Capture the cell that displays the provided text and extract its (X, Y) central coordinate. 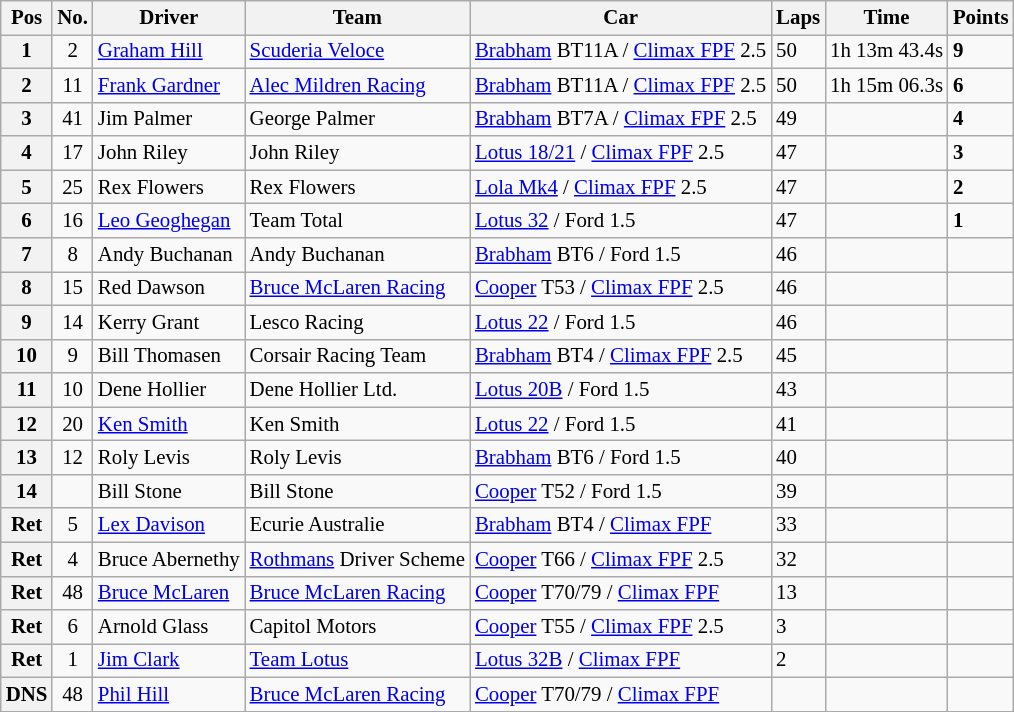
Scuderia Veloce (358, 51)
7 (27, 255)
1h 13m 43.4s (886, 51)
George Palmer (358, 119)
Lotus 20B / Ford 1.5 (620, 390)
Rothmans Driver Scheme (358, 559)
Brabham BT4 / Climax FPF 2.5 (620, 356)
Lola Mk4 / Climax FPF 2.5 (620, 187)
49 (798, 119)
DNS (27, 695)
Lotus 32B / Climax FPF (620, 661)
Cooper T53 / Climax FPF 2.5 (620, 288)
Bruce Abernethy (169, 559)
Time (886, 18)
Cooper T55 / Climax FPF 2.5 (620, 627)
Car (620, 18)
Lotus 32 / Ford 1.5 (620, 221)
Lex Davison (169, 525)
Cooper T52 / Ford 1.5 (620, 491)
Lesco Racing (358, 322)
Pos (27, 18)
43 (798, 390)
Graham Hill (169, 51)
15 (72, 288)
33 (798, 525)
Brabham BT7A / Climax FPF 2.5 (620, 119)
20 (72, 424)
Ecurie Australie (358, 525)
Red Dawson (169, 288)
Capitol Motors (358, 627)
Arnold Glass (169, 627)
Team (358, 18)
16 (72, 221)
Driver (169, 18)
17 (72, 153)
Dene Hollier Ltd. (358, 390)
45 (798, 356)
Team Lotus (358, 661)
Bill Thomasen (169, 356)
Laps (798, 18)
Brabham BT4 / Climax FPF (620, 525)
Lotus 18/21 / Climax FPF 2.5 (620, 153)
No. (72, 18)
Cooper T66 / Climax FPF 2.5 (620, 559)
Corsair Racing Team (358, 356)
Leo Geoghegan (169, 221)
1h 15m 06.3s (886, 85)
Frank Gardner (169, 85)
Phil Hill (169, 695)
Kerry Grant (169, 322)
Alec Mildren Racing (358, 85)
Bruce McLaren (169, 593)
39 (798, 491)
Team Total (358, 221)
Jim Clark (169, 661)
Dene Hollier (169, 390)
32 (798, 559)
Jim Palmer (169, 119)
40 (798, 458)
Points (980, 18)
25 (72, 187)
